Return the [x, y] coordinate for the center point of the cell that contains the specified text.  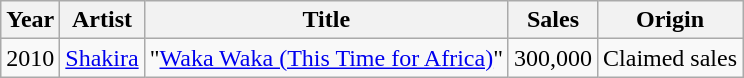
Claimed sales [670, 58]
Artist [102, 20]
2010 [30, 58]
Year [30, 20]
"Waka Waka (This Time for Africa)" [326, 58]
Title [326, 20]
Origin [670, 20]
Sales [552, 20]
Shakira [102, 58]
300,000 [552, 58]
